Return the (X, Y) coordinate for the center point of the cell that contains the specified text.  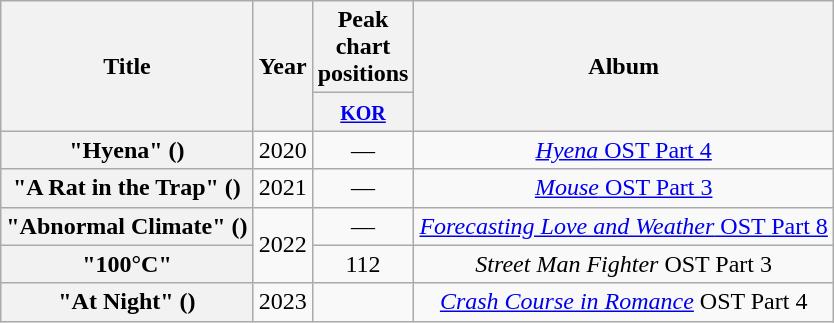
2023 (282, 302)
Title (127, 66)
Mouse OST Part 3 (624, 188)
Peak chart positions (363, 47)
"A Rat in the Trap" () (127, 188)
Crash Course in Romance OST Part 4 (624, 302)
Hyena OST Part 4 (624, 150)
Forecasting Love and Weather OST Part 8 (624, 226)
2021 (282, 188)
"Hyena" () (127, 150)
2022 (282, 245)
"Abnormal Climate" () (127, 226)
Year (282, 66)
KOR (363, 112)
Album (624, 66)
"100°C" (127, 264)
112 (363, 264)
Street Man Fighter OST Part 3 (624, 264)
"At Night" () (127, 302)
2020 (282, 150)
